Pinpoint the cell where the given text exists, returning its (X, Y) midpoint coordinate. 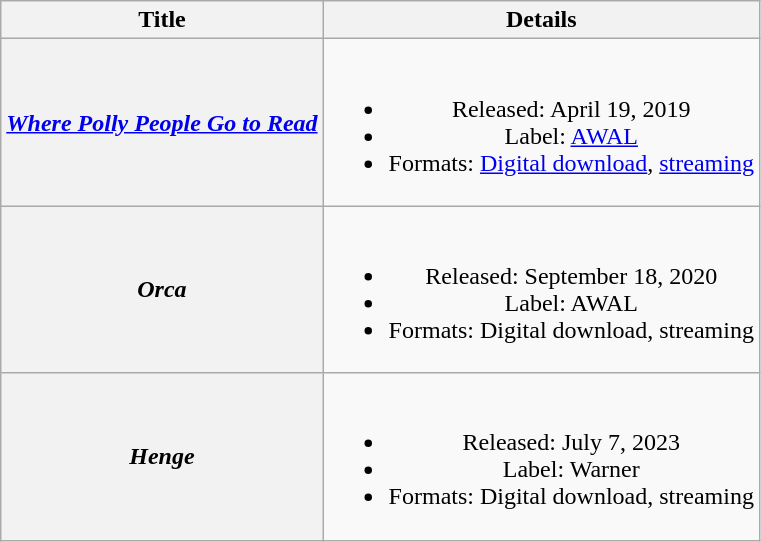
Orca (162, 290)
Title (162, 20)
Details (541, 20)
Released: July 7, 2023Label: WarnerFormats: Digital download, streaming (541, 456)
Released: September 18, 2020Label: AWALFormats: Digital download, streaming (541, 290)
Where Polly People Go to Read (162, 122)
Released: April 19, 2019Label: AWALFormats: Digital download, streaming (541, 122)
Henge (162, 456)
